Provide the [x, y] coordinate of the cell's center where the given text is located.  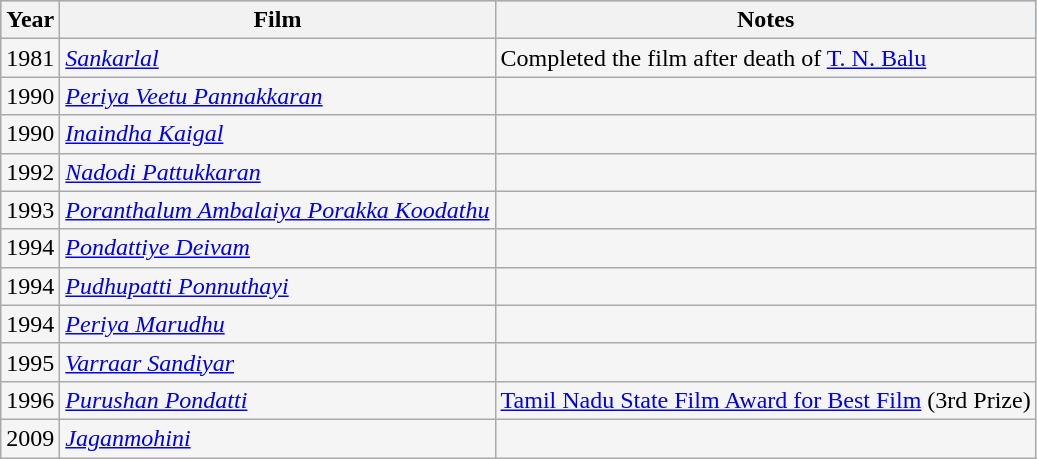
Purushan Pondatti [278, 400]
Varraar Sandiyar [278, 362]
Completed the film after death of T. N. Balu [766, 58]
1992 [30, 172]
Pondattiye Deivam [278, 248]
Notes [766, 20]
Inaindha Kaigal [278, 134]
Tamil Nadu State Film Award for Best Film (3rd Prize) [766, 400]
Nadodi Pattukkaran [278, 172]
1981 [30, 58]
Year [30, 20]
Sankarlal [278, 58]
2009 [30, 438]
1996 [30, 400]
Pudhupatti Ponnuthayi [278, 286]
Periya Marudhu [278, 324]
Poranthalum Ambalaiya Porakka Koodathu [278, 210]
Film [278, 20]
Jaganmohini [278, 438]
1993 [30, 210]
1995 [30, 362]
Periya Veetu Pannakkaran [278, 96]
